For the text-containing cell, return its midpoint in [X, Y] coordinate format. 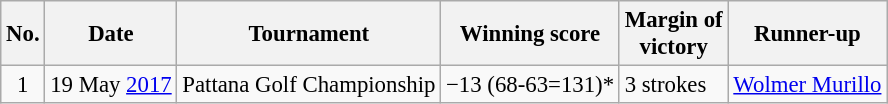
1 [23, 85]
Winning score [530, 34]
Runner-up [808, 34]
Margin ofvictory [674, 34]
No. [23, 34]
Wolmer Murillo [808, 85]
Tournament [309, 34]
3 strokes [674, 85]
−13 (68-63=131)* [530, 85]
Date [111, 34]
Pattana Golf Championship [309, 85]
19 May 2017 [111, 85]
